Pinpoint the cell where the given text exists, returning its (X, Y) midpoint coordinate. 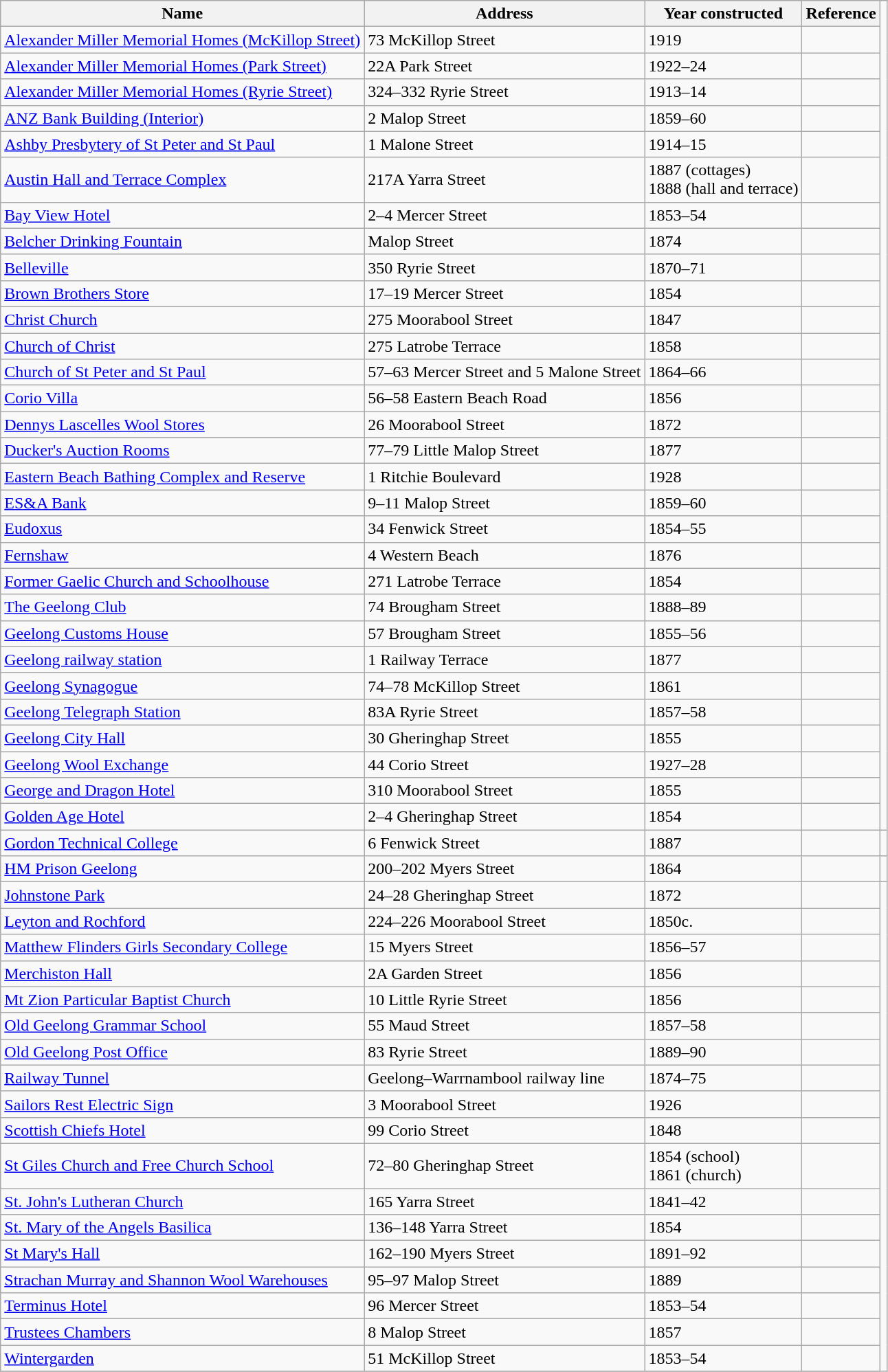
1861 (723, 686)
Christ Church (183, 319)
Former Gaelic Church and Schoolhouse (183, 581)
4 Western Beach (504, 555)
George and Dragon Hotel (183, 791)
74 Brougham Street (504, 607)
162–190 Myers Street (504, 1254)
Alexander Miller Memorial Homes (McKillop Street) (183, 40)
1848 (723, 1130)
1926 (723, 1104)
Belcher Drinking Fountain (183, 241)
1855–56 (723, 633)
1850c. (723, 921)
1857 (723, 1332)
1870–71 (723, 267)
17–19 Mercer Street (504, 293)
Address (504, 14)
Fernshaw (183, 555)
72–80 Gheringhap Street (504, 1165)
Geelong Synagogue (183, 686)
Scottish Chiefs Hotel (183, 1130)
324–332 Ryrie Street (504, 92)
1864 (723, 869)
Church of St Peter and St Paul (183, 372)
1922–24 (723, 66)
Alexander Miller Memorial Homes (Ryrie Street) (183, 92)
1854–55 (723, 529)
217A Yarra Street (504, 180)
1856–57 (723, 947)
8 Malop Street (504, 1332)
1854 (school)1861 (church) (723, 1165)
83A Ryrie Street (504, 712)
24–28 Gheringhap Street (504, 895)
Golden Age Hotel (183, 817)
51 McKillop Street (504, 1358)
57 Brougham Street (504, 633)
Year constructed (723, 14)
Geelong railway station (183, 660)
The Geelong Club (183, 607)
22A Park Street (504, 66)
15 Myers Street (504, 947)
1 Malone Street (504, 144)
165 Yarra Street (504, 1202)
Dennys Lascelles Wool Stores (183, 425)
1874–75 (723, 1078)
Brown Brothers Store (183, 293)
99 Corio Street (504, 1130)
2A Garden Street (504, 974)
St Mary's Hall (183, 1254)
ANZ Bank Building (Interior) (183, 118)
HM Prison Geelong (183, 869)
1874 (723, 241)
Old Geelong Grammar School (183, 1026)
Reference (841, 14)
Name (183, 14)
6 Fenwick Street (504, 843)
350 Ryrie Street (504, 267)
Strachan Murray and Shannon Wool Warehouses (183, 1280)
Geelong Wool Exchange (183, 765)
56–58 Eastern Beach Road (504, 398)
Eudoxus (183, 529)
1891–92 (723, 1254)
Geelong Customs House (183, 633)
Ducker's Auction Rooms (183, 451)
136–148 Yarra Street (504, 1228)
Malop Street (504, 241)
55 Maud Street (504, 1026)
74–78 McKillop Street (504, 686)
44 Corio Street (504, 765)
Matthew Flinders Girls Secondary College (183, 947)
1913–14 (723, 92)
310 Moorabool Street (504, 791)
83 Ryrie Street (504, 1052)
275 Moorabool Street (504, 319)
Mt Zion Particular Baptist Church (183, 1000)
1919 (723, 40)
1864–66 (723, 372)
3 Moorabool Street (504, 1104)
10 Little Ryrie Street (504, 1000)
Terminus Hotel (183, 1306)
Wintergarden (183, 1358)
Geelong City Hall (183, 738)
1858 (723, 346)
224–226 Moorabool Street (504, 921)
2–4 Gheringhap Street (504, 817)
Railway Tunnel (183, 1078)
Ashby Presbytery of St Peter and St Paul (183, 144)
1841–42 (723, 1202)
275 Latrobe Terrace (504, 346)
77–79 Little Malop Street (504, 451)
30 Gheringhap Street (504, 738)
St Giles Church and Free Church School (183, 1165)
2–4 Mercer Street (504, 215)
ES&A Bank (183, 503)
Johnstone Park (183, 895)
Corio Villa (183, 398)
1876 (723, 555)
Old Geelong Post Office (183, 1052)
Gordon Technical College (183, 843)
Bay View Hotel (183, 215)
Trustees Chambers (183, 1332)
Austin Hall and Terrace Complex (183, 180)
2 Malop Street (504, 118)
Merchiston Hall (183, 974)
Leyton and Rochford (183, 921)
1914–15 (723, 144)
95–97 Malop Street (504, 1280)
1928 (723, 477)
1889 (723, 1280)
34 Fenwick Street (504, 529)
1847 (723, 319)
Sailors Rest Electric Sign (183, 1104)
96 Mercer Street (504, 1306)
200–202 Myers Street (504, 869)
Church of Christ (183, 346)
Belleville (183, 267)
Eastern Beach Bathing Complex and Reserve (183, 477)
57–63 Mercer Street and 5 Malone Street (504, 372)
1 Railway Terrace (504, 660)
73 McKillop Street (504, 40)
9–11 Malop Street (504, 503)
St. John's Lutheran Church (183, 1202)
Geelong Telegraph Station (183, 712)
St. Mary of the Angels Basilica (183, 1228)
26 Moorabool Street (504, 425)
Geelong–Warrnambool railway line (504, 1078)
1889–90 (723, 1052)
Alexander Miller Memorial Homes (Park Street) (183, 66)
1927–28 (723, 765)
1888–89 (723, 607)
1887 (723, 843)
271 Latrobe Terrace (504, 581)
1887 (cottages)1888 (hall and terrace) (723, 180)
1 Ritchie Boulevard (504, 477)
